Detect which cell encompasses the target text, then output its [x, y] center coordinate. 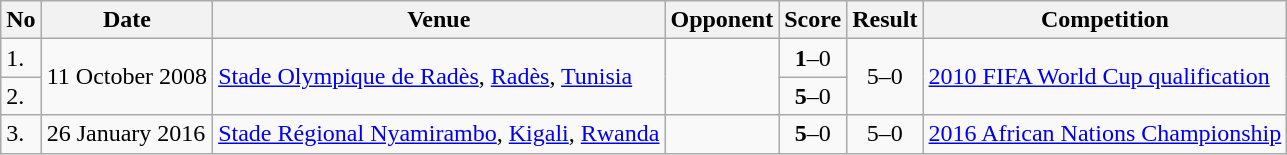
1. [21, 58]
Stade Régional Nyamirambo, Kigali, Rwanda [439, 134]
Competition [1105, 20]
2. [21, 96]
No [21, 20]
Date [126, 20]
Result [885, 20]
Stade Olympique de Radès, Radès, Tunisia [439, 77]
1–0 [813, 58]
3. [21, 134]
Venue [439, 20]
11 October 2008 [126, 77]
2010 FIFA World Cup qualification [1105, 77]
Opponent [722, 20]
2016 African Nations Championship [1105, 134]
26 January 2016 [126, 134]
Score [813, 20]
